Return [x, y] of the center of cell containing provided text 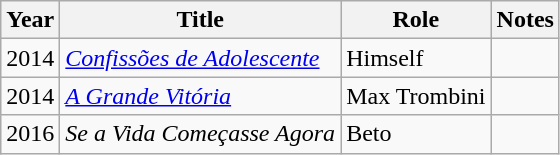
A Grande Vitória [200, 96]
Notes [525, 20]
Se a Vida Começasse Agora [200, 134]
Year [30, 20]
Confissões de Adolescente [200, 58]
Beto [416, 134]
Title [200, 20]
Himself [416, 58]
Max Trombini [416, 96]
Role [416, 20]
2016 [30, 134]
